Identify which cell holds the provided text, then report its (x, y) central coordinate. 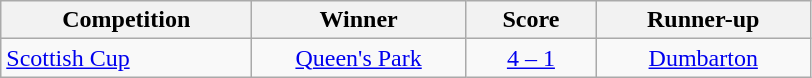
Score (530, 20)
Runner-up (703, 20)
4 – 1 (530, 58)
Scottish Cup (126, 58)
Dumbarton (703, 58)
Competition (126, 20)
Queen's Park (359, 58)
Winner (359, 20)
